For the text-containing cell, return its midpoint in [x, y] coordinate format. 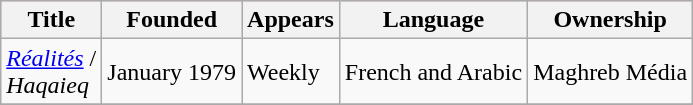
Réalités /Haqaieq [52, 72]
Weekly [291, 72]
Maghreb Média [610, 72]
Founded [172, 20]
Ownership [610, 20]
January 1979 [172, 72]
Language [433, 20]
Title [52, 20]
French and Arabic [433, 72]
Appears [291, 20]
